Pinpoint the cell where the given text exists, returning its (x, y) midpoint coordinate. 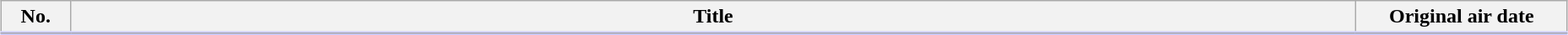
Original air date (1462, 17)
No. (35, 17)
Title (713, 17)
